Scan for the cell matching the given text and deliver its [x, y] coordinate at center. 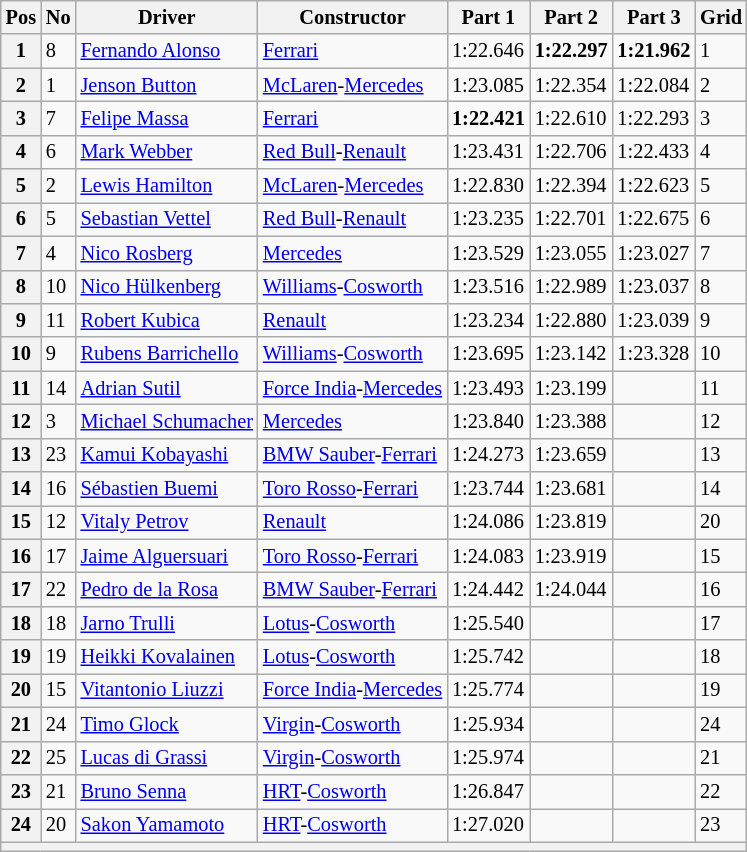
Nico Rosberg [167, 253]
1:23.085 [488, 85]
Nico Hülkenberg [167, 287]
1:27.020 [488, 825]
1:23.919 [572, 556]
Kamui Kobayashi [167, 455]
25 [58, 758]
Sebastian Vettel [167, 219]
1:25.974 [488, 758]
1:24.044 [572, 589]
Sébastien Buemi [167, 489]
Fernando Alonso [167, 51]
1:23.516 [488, 287]
Lucas di Grassi [167, 758]
Driver [167, 17]
1:25.540 [488, 623]
Mark Webber [167, 152]
1:21.962 [654, 51]
No [58, 17]
1:23.235 [488, 219]
1:24.273 [488, 455]
Robert Kubica [167, 320]
1:22.706 [572, 152]
1:23.819 [572, 522]
1:23.431 [488, 152]
Rubens Barrichello [167, 354]
Michael Schumacher [167, 421]
Vitantonio Liuzzi [167, 690]
1:23.695 [488, 354]
1:24.086 [488, 522]
1:22.610 [572, 118]
Vitaly Petrov [167, 522]
Timo Glock [167, 724]
1:23.840 [488, 421]
Felipe Massa [167, 118]
1:25.742 [488, 657]
1:22.675 [654, 219]
Part 2 [572, 17]
Part 3 [654, 17]
1:23.744 [488, 489]
1:22.433 [654, 152]
1:22.989 [572, 287]
1:23.328 [654, 354]
1:25.774 [488, 690]
Pedro de la Rosa [167, 589]
1:25.934 [488, 724]
1:23.027 [654, 253]
1:24.442 [488, 589]
Jarno Trulli [167, 623]
1:22.297 [572, 51]
1:22.830 [488, 186]
1:22.701 [572, 219]
1:24.083 [488, 556]
Bruno Senna [167, 791]
1:23.039 [654, 320]
1:23.234 [488, 320]
1:26.847 [488, 791]
1:23.493 [488, 388]
1:23.142 [572, 354]
1:22.623 [654, 186]
Part 1 [488, 17]
Jenson Button [167, 85]
Grid [721, 17]
1:22.394 [572, 186]
1:23.199 [572, 388]
1:22.293 [654, 118]
Constructor [352, 17]
1:22.421 [488, 118]
1:23.681 [572, 489]
1:23.529 [488, 253]
Adrian Sutil [167, 388]
Heikki Kovalainen [167, 657]
1:22.354 [572, 85]
1:23.659 [572, 455]
1:23.055 [572, 253]
Lewis Hamilton [167, 186]
1:22.646 [488, 51]
Pos [21, 17]
1:23.388 [572, 421]
1:22.084 [654, 85]
Sakon Yamamoto [167, 825]
1:22.880 [572, 320]
1:23.037 [654, 287]
Jaime Alguersuari [167, 556]
